Identify which cell holds the provided text, then report its [X, Y] central coordinate. 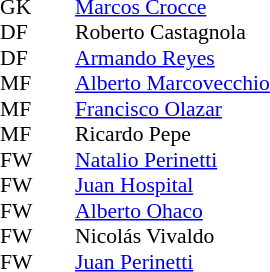
Armando Reyes [172, 58]
Ricardo Pepe [172, 135]
Nicolás Vivaldo [172, 237]
Alberto Marcovecchio [172, 83]
Juan Hospital [172, 185]
Alberto Ohaco [172, 211]
Natalio Perinetti [172, 160]
Roberto Castagnola [172, 33]
Francisco Olazar [172, 109]
